From the cell containing the given text, extract its center point as [X, Y] coordinate. 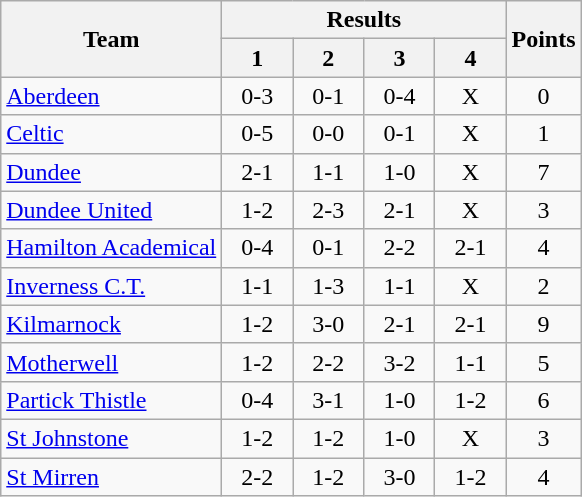
5 [544, 362]
Results [364, 20]
Team [112, 39]
Inverness C.T. [112, 286]
3-2 [400, 362]
6 [544, 400]
Dundee United [112, 210]
0 [544, 96]
0-5 [258, 134]
Motherwell [112, 362]
Hamilton Academical [112, 248]
St Johnstone [112, 438]
St Mirren [112, 477]
3-1 [328, 400]
1-3 [328, 286]
9 [544, 324]
Kilmarnock [112, 324]
Aberdeen [112, 96]
Celtic [112, 134]
2-3 [328, 210]
Points [544, 39]
0-3 [258, 96]
Partick Thistle [112, 400]
0-0 [328, 134]
7 [544, 172]
Dundee [112, 172]
